Find where the given text appears and provide that cell's center as (x, y) coordinate. 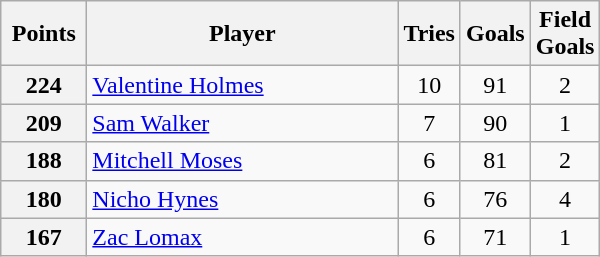
Points (44, 34)
167 (44, 237)
76 (495, 199)
90 (495, 123)
Nicho Hynes (242, 199)
Player (242, 34)
Zac Lomax (242, 237)
188 (44, 161)
Field Goals (565, 34)
Valentine Holmes (242, 85)
Mitchell Moses (242, 161)
Sam Walker (242, 123)
209 (44, 123)
71 (495, 237)
Goals (495, 34)
81 (495, 161)
180 (44, 199)
4 (565, 199)
Tries (430, 34)
10 (430, 85)
224 (44, 85)
91 (495, 85)
7 (430, 123)
